Detect which cell encompasses the target text, then output its (x, y) center coordinate. 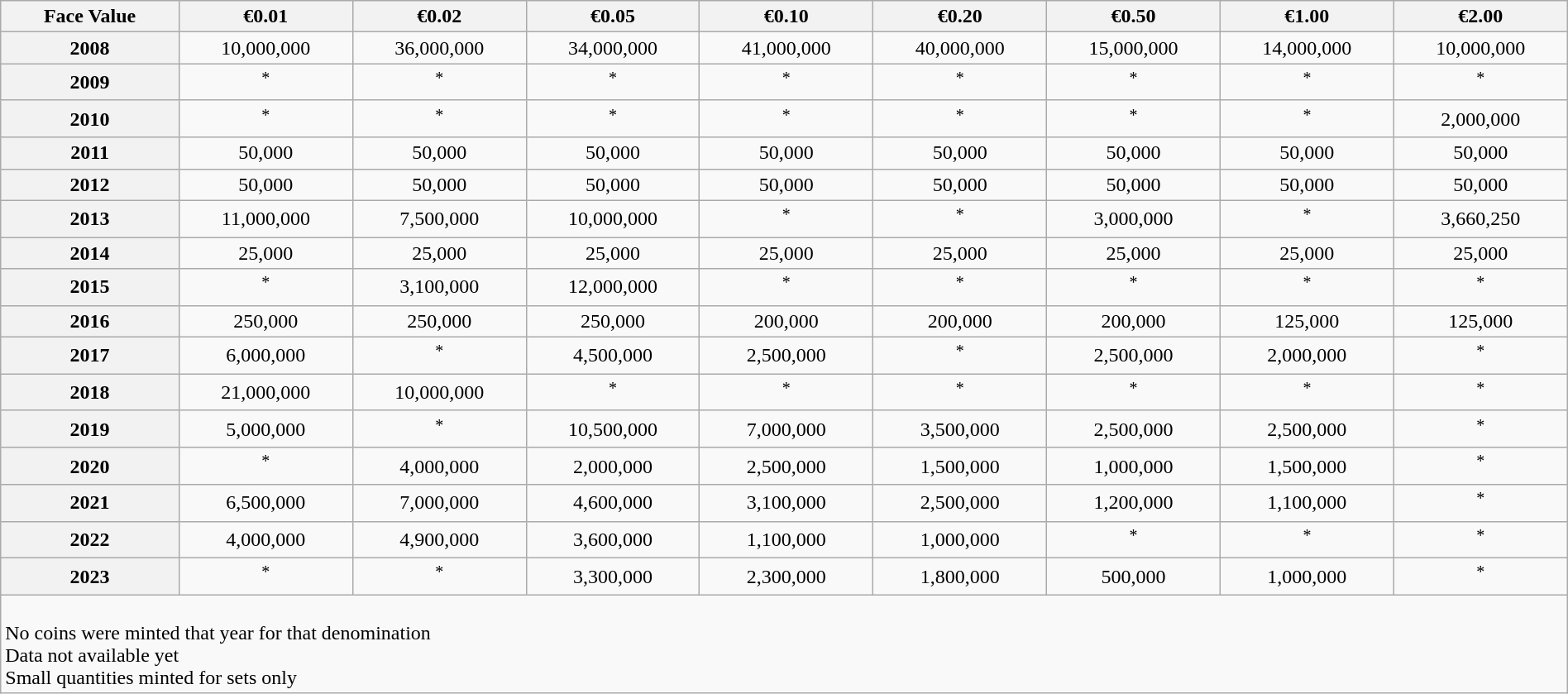
2015 (90, 288)
3,660,250 (1480, 218)
€0.01 (265, 17)
2022 (90, 539)
2008 (90, 48)
€2.00 (1480, 17)
2012 (90, 184)
Face Value (90, 17)
21,000,000 (265, 392)
2016 (90, 321)
40,000,000 (960, 48)
4,500,000 (613, 356)
41,000,000 (786, 48)
6,000,000 (265, 356)
2019 (90, 428)
15,000,000 (1134, 48)
2021 (90, 503)
2011 (90, 153)
€0.05 (613, 17)
7,500,000 (439, 218)
12,000,000 (613, 288)
1,800,000 (960, 577)
2009 (90, 83)
3,600,000 (613, 539)
€0.20 (960, 17)
1,200,000 (1134, 503)
€1.00 (1307, 17)
4,900,000 (439, 539)
34,000,000 (613, 48)
No coins were minted that year for that denomination Data not available yet Small quantities minted for sets only (784, 644)
€0.10 (786, 17)
500,000 (1134, 577)
10,500,000 (613, 428)
2020 (90, 467)
3,000,000 (1134, 218)
2017 (90, 356)
€0.02 (439, 17)
6,500,000 (265, 503)
2010 (90, 119)
2013 (90, 218)
4,600,000 (613, 503)
3,500,000 (960, 428)
2023 (90, 577)
€0.50 (1134, 17)
14,000,000 (1307, 48)
5,000,000 (265, 428)
11,000,000 (265, 218)
2,300,000 (786, 577)
36,000,000 (439, 48)
2018 (90, 392)
2014 (90, 253)
3,300,000 (613, 577)
